For the text-containing cell, return its midpoint in [X, Y] coordinate format. 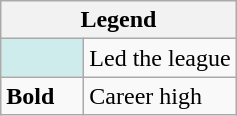
Led the league [160, 58]
Legend [118, 20]
Bold [42, 96]
Career high [160, 96]
